Identify which cell holds the provided text, then report its [X, Y] central coordinate. 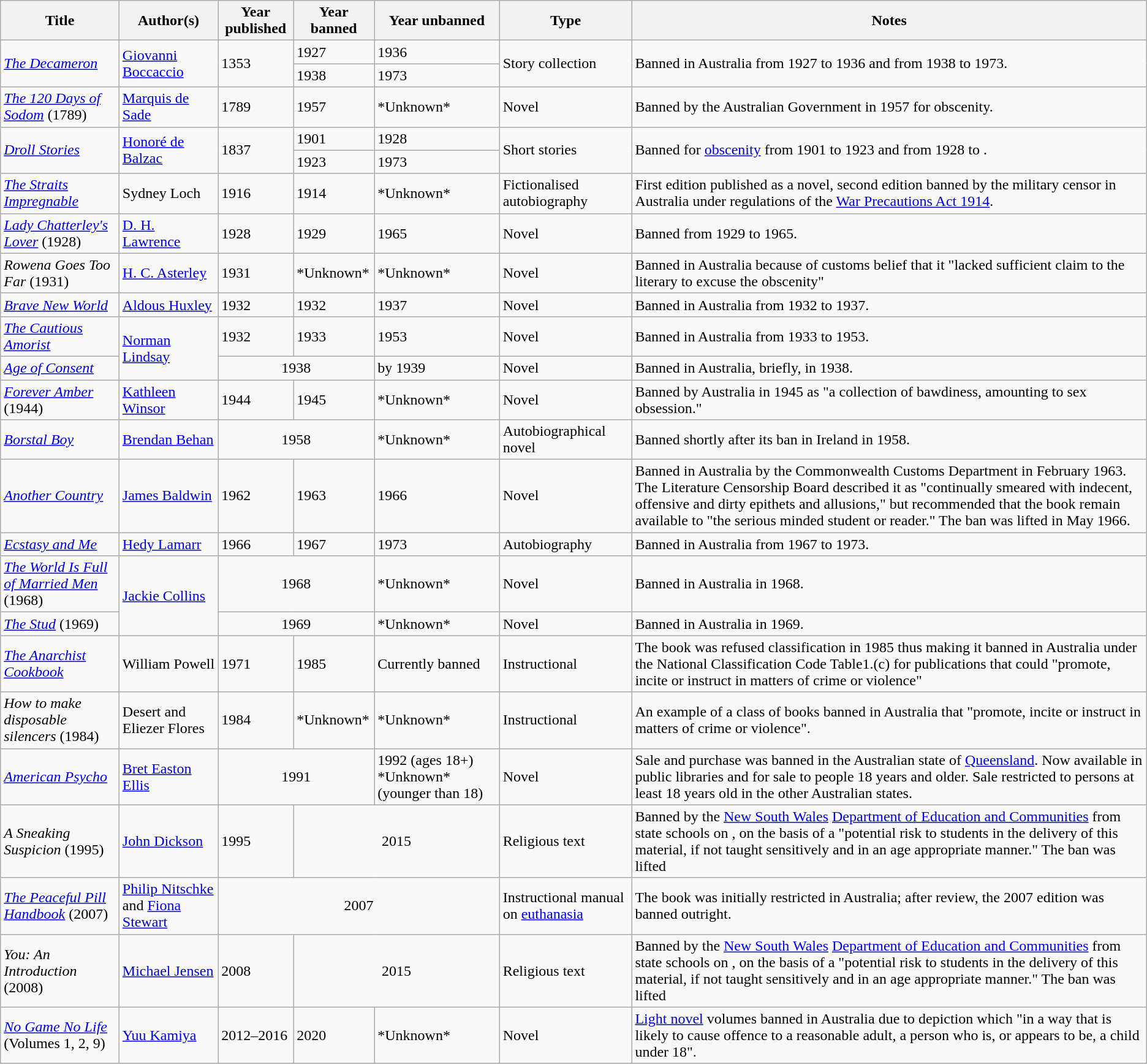
Banned in Australia from 1932 to 1937. [889, 305]
Borstal Boy [60, 440]
1914 [334, 194]
Short stories [566, 150]
Notes [889, 21]
Rowena Goes Too Far (1931) [60, 273]
Year unbanned [437, 21]
Forever Amber (1944) [60, 400]
1968 [297, 584]
1937 [437, 305]
John Dickson [168, 841]
The 120 Days of Sodom (1789) [60, 107]
The Decameron [60, 64]
Hedy Lamarr [168, 544]
1957 [334, 107]
1965 [437, 233]
Norman Lindsay [168, 348]
Giovanni Boccaccio [168, 64]
Banned in Australia from 1967 to 1973. [889, 544]
2020 [334, 1035]
Age of Consent [60, 368]
Year published [256, 21]
Honoré de Balzac [168, 150]
Banned in Australia from 1933 to 1953. [889, 336]
Ecstasy and Me [60, 544]
1931 [256, 273]
Year banned [334, 21]
Desert and Eliezer Flores [168, 720]
First edition published as a novel, second edition banned by the military censor in Australia under regulations of the War Precautions Act 1914. [889, 194]
1901 [334, 139]
Title [60, 21]
Bret Easton Ellis [168, 777]
American Psycho [60, 777]
Brendan Behan [168, 440]
Banned in Australia in 1968. [889, 584]
1992 (ages 18+) *Unknown* (younger than 18) [437, 777]
Jackie Collins [168, 596]
1958 [297, 440]
Banned in Australia because of customs belief that it "lacked sufficient claim to the literary to excuse the obscenity" [889, 273]
1953 [437, 336]
Currently banned [437, 664]
A Sneaking Suspicion (1995) [60, 841]
1929 [334, 233]
Michael Jensen [168, 971]
H. C. Asterley [168, 273]
Sydney Loch [168, 194]
The Cautious Amorist [60, 336]
1945 [334, 400]
The Anarchist Cookbook [60, 664]
2008 [256, 971]
by 1939 [437, 368]
1962 [256, 496]
Type [566, 21]
Fictionalised autobiography [566, 194]
Banned in Australia from 1927 to 1936 and from 1938 to 1973. [889, 64]
Lady Chatterley's Lover (1928) [60, 233]
Author(s) [168, 21]
Banned shortly after its ban in Ireland in 1958. [889, 440]
Instructional manual on euthanasia [566, 906]
1995 [256, 841]
Philip Nitschke and Fiona Stewart [168, 906]
1963 [334, 496]
Autobiographical novel [566, 440]
1991 [297, 777]
Droll Stories [60, 150]
1789 [256, 107]
The World Is Full of Married Men (1968) [60, 584]
1837 [256, 150]
1927 [334, 52]
Banned for obscenity from 1901 to 1923 and from 1928 to . [889, 150]
Another Country [60, 496]
How to make disposable silencers (1984) [60, 720]
Banned by the Australian Government in 1957 for obscenity. [889, 107]
1944 [256, 400]
The book was initially restricted in Australia; after review, the 2007 edition was banned outright. [889, 906]
The Straits Impregnable [60, 194]
1984 [256, 720]
Marquis de Sade [168, 107]
1353 [256, 64]
Story collection [566, 64]
An example of a class of books banned in Australia that "promote, incite or instruct in matters of crime or violence". [889, 720]
D. H. Lawrence [168, 233]
Banned in Australia in 1969. [889, 624]
Kathleen Winsor [168, 400]
1971 [256, 664]
The Stud (1969) [60, 624]
2012–2016 [256, 1035]
Banned by Australia in 1945 as "a collection of bawdiness, amounting to sex obsession." [889, 400]
Yuu Kamiya [168, 1035]
1936 [437, 52]
2007 [359, 906]
The Peaceful Pill Handbook (2007) [60, 906]
No Game No Life (Volumes 1, 2, 9) [60, 1035]
1916 [256, 194]
Aldous Huxley [168, 305]
1967 [334, 544]
Autobiography [566, 544]
1969 [297, 624]
You: An Introduction (2008) [60, 971]
Banned from 1929 to 1965. [889, 233]
James Baldwin [168, 496]
William Powell [168, 664]
Banned in Australia, briefly, in 1938. [889, 368]
1933 [334, 336]
1923 [334, 162]
1985 [334, 664]
Brave New World [60, 305]
